Search for the cell housing the specified text and yield its [X, Y] center coordinate. 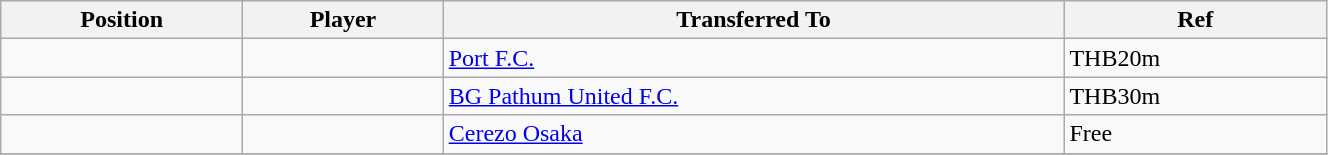
BG Pathum United F.C. [754, 96]
Free [1196, 134]
Player [344, 20]
Ref [1196, 20]
Port F.C. [754, 58]
Transferred To [754, 20]
Cerezo Osaka [754, 134]
THB30m [1196, 96]
THB20m [1196, 58]
Position [122, 20]
